Output the [x, y] coordinate of the center of the cell containing the given text.  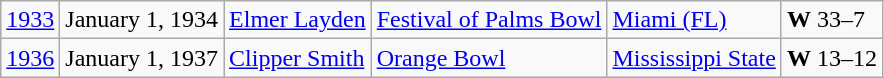
January 1, 1934 [142, 20]
January 1, 1937 [142, 58]
Festival of Palms Bowl [489, 20]
1936 [30, 58]
Mississippi State [694, 58]
Miami (FL) [694, 20]
Orange Bowl [489, 58]
Clipper Smith [298, 58]
W 13–12 [832, 58]
W 33–7 [832, 20]
1933 [30, 20]
Elmer Layden [298, 20]
